Return the (X, Y) coordinate for the center point of the cell that contains the specified text.  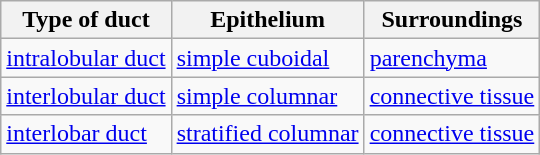
interlobular duct (86, 96)
interlobar duct (86, 134)
intralobular duct (86, 58)
parenchyma (452, 58)
Epithelium (268, 20)
stratified columnar (268, 134)
simple cuboidal (268, 58)
Type of duct (86, 20)
simple columnar (268, 96)
Surroundings (452, 20)
